For the text-containing cell, return its midpoint in (X, Y) coordinate format. 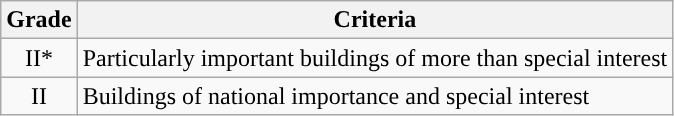
Grade (39, 20)
Buildings of national importance and special interest (375, 96)
II* (39, 58)
Particularly important buildings of more than special interest (375, 58)
II (39, 96)
Criteria (375, 20)
